Return (X, Y) of the center of cell containing provided text 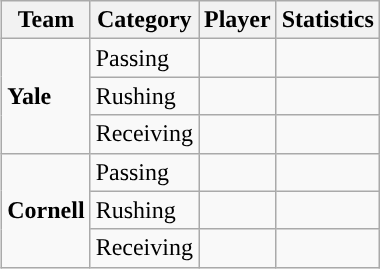
Team (46, 20)
Statistics (328, 20)
Player (237, 20)
Category (144, 20)
Yale (46, 96)
Cornell (46, 210)
